For the text-containing cell, return its midpoint in [x, y] coordinate format. 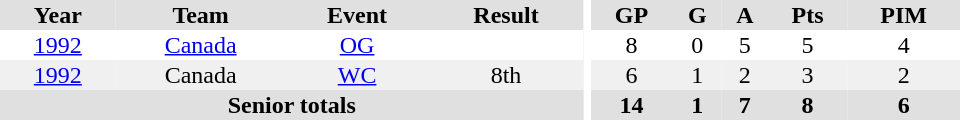
Result [506, 15]
GP [631, 15]
PIM [904, 15]
Team [201, 15]
7 [745, 105]
WC [358, 75]
0 [698, 45]
4 [904, 45]
A [745, 15]
Year [58, 15]
Event [358, 15]
8th [506, 75]
Pts [808, 15]
OG [358, 45]
G [698, 15]
Senior totals [292, 105]
14 [631, 105]
3 [808, 75]
